Determine the (x, y) coordinate at the center of the cell enclosing the given text.  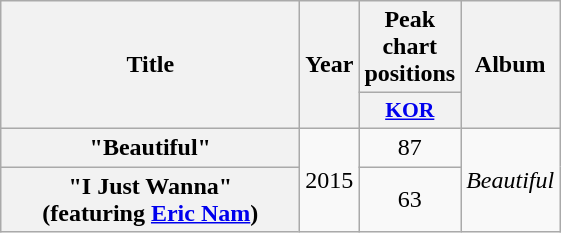
KOR (410, 111)
Beautiful (510, 180)
Peak chart positions (410, 47)
63 (410, 198)
"Beautiful" (150, 147)
Album (510, 65)
87 (410, 147)
"I Just Wanna" (featuring Eric Nam) (150, 198)
2015 (330, 180)
Title (150, 65)
Year (330, 65)
